Return the [x, y] coordinate for the center point of the cell that contains the specified text.  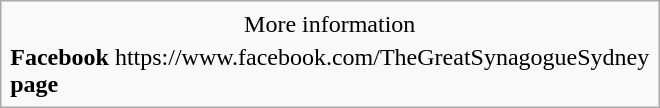
Facebook page [60, 70]
https://www.facebook.com/TheGreatSynagogueSydney [382, 70]
More information [330, 24]
